Extract the (x, y) coordinate from the center of the cell holding the provided text.  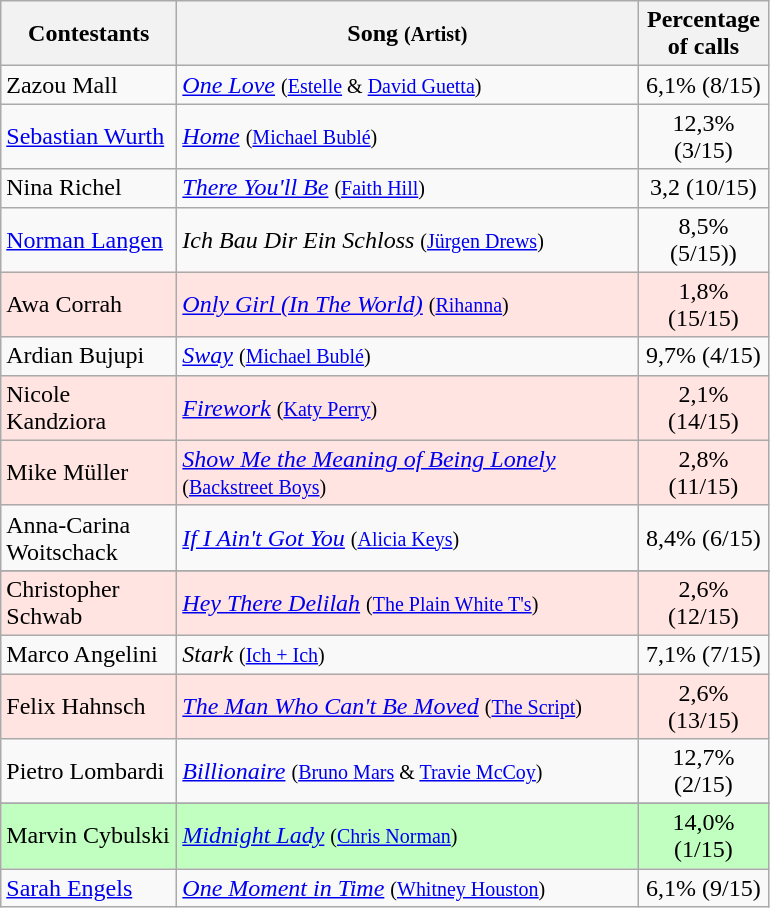
Midnight Lady (Chris Norman) (408, 836)
Sway (Michael Bublé) (408, 356)
Christopher Schwab (89, 602)
Show Me the Meaning of Being Lonely (Backstreet Boys) (408, 472)
9,7% (4/15) (704, 356)
Home (Michael Bublé) (408, 136)
Marvin Cybulski (89, 836)
14,0% (1/15) (704, 836)
There You'll Be (Faith Hill) (408, 188)
Billionaire (Bruno Mars & Travie McCoy) (408, 772)
Norman Langen (89, 240)
3,2 (10/15) (704, 188)
Firework (Katy Perry) (408, 408)
8,5% (5/15)) (704, 240)
Ich Bau Dir Ein Schloss (Jürgen Drews) (408, 240)
Anna-Carina Woitschack (89, 538)
Nina Richel (89, 188)
6,1% (9/15) (704, 888)
Hey There Delilah (The Plain White T's) (408, 602)
Felix Hahnsch (89, 706)
One Love (Estelle & David Guetta) (408, 85)
12,3% (3/15) (704, 136)
7,1% (7/15) (704, 654)
If I Ain't Got You (Alicia Keys) (408, 538)
Stark (Ich + Ich) (408, 654)
Sebastian Wurth (89, 136)
1,8% (15/15) (704, 304)
Marco Angelini (89, 654)
Mike Müller (89, 472)
6,1% (8/15) (704, 85)
Ardian Bujupi (89, 356)
Percentage of calls (704, 34)
12,7% (2/15) (704, 772)
Pietro Lombardi (89, 772)
2,6% (12/15) (704, 602)
Zazou Mall (89, 85)
One Moment in Time (Whitney Houston) (408, 888)
Sarah Engels (89, 888)
The Man Who Can't Be Moved (The Script) (408, 706)
8,4% (6/15) (704, 538)
Song (Artist) (408, 34)
Awa Corrah (89, 304)
Nicole Kandziora (89, 408)
2,1% (14/15) (704, 408)
2,6% (13/15) (704, 706)
Contestants (89, 34)
Only Girl (In The World) (Rihanna) (408, 304)
2,8% (11/15) (704, 472)
